Find where the given text appears and provide that cell's center as [x, y] coordinate. 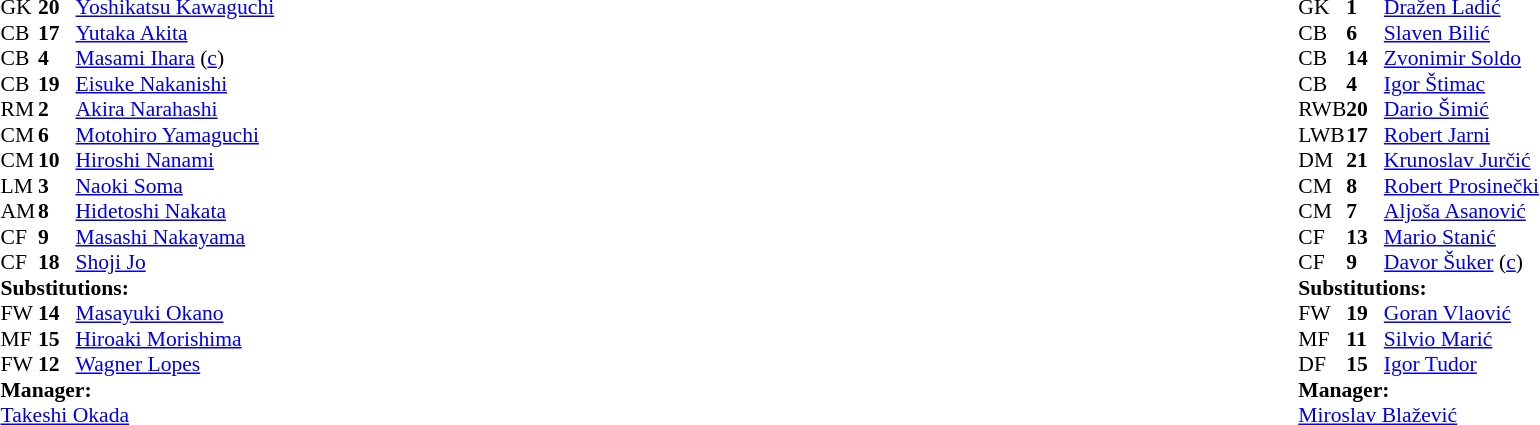
Hidetoshi Nakata [176, 211]
Akira Narahashi [176, 109]
Masayuki Okano [176, 313]
12 [57, 365]
Eisuke Nakanishi [176, 84]
Goran Vlaović [1462, 313]
Igor Štimac [1462, 84]
20 [1365, 109]
Davor Šuker (c) [1462, 263]
AM [19, 211]
RWB [1322, 109]
7 [1365, 211]
21 [1365, 161]
18 [57, 263]
10 [57, 161]
RM [19, 109]
Zvonimir Soldo [1462, 59]
DM [1322, 161]
Naoki Soma [176, 186]
Aljoša Asanović [1462, 211]
Hiroshi Nanami [176, 161]
3 [57, 186]
13 [1365, 237]
Dario Šimić [1462, 109]
Hiroaki Morishima [176, 339]
2 [57, 109]
Slaven Bilić [1462, 33]
Yutaka Akita [176, 33]
Igor Tudor [1462, 365]
Shoji Jo [176, 263]
Motohiro Yamaguchi [176, 135]
Mario Stanić [1462, 237]
LWB [1322, 135]
Silvio Marić [1462, 339]
11 [1365, 339]
DF [1322, 365]
Masami Ihara (c) [176, 59]
Wagner Lopes [176, 365]
Robert Jarni [1462, 135]
Masashi Nakayama [176, 237]
Robert Prosinečki [1462, 186]
Krunoslav Jurčić [1462, 161]
LM [19, 186]
